Find where the given text appears and provide that cell's center as (X, Y) coordinate. 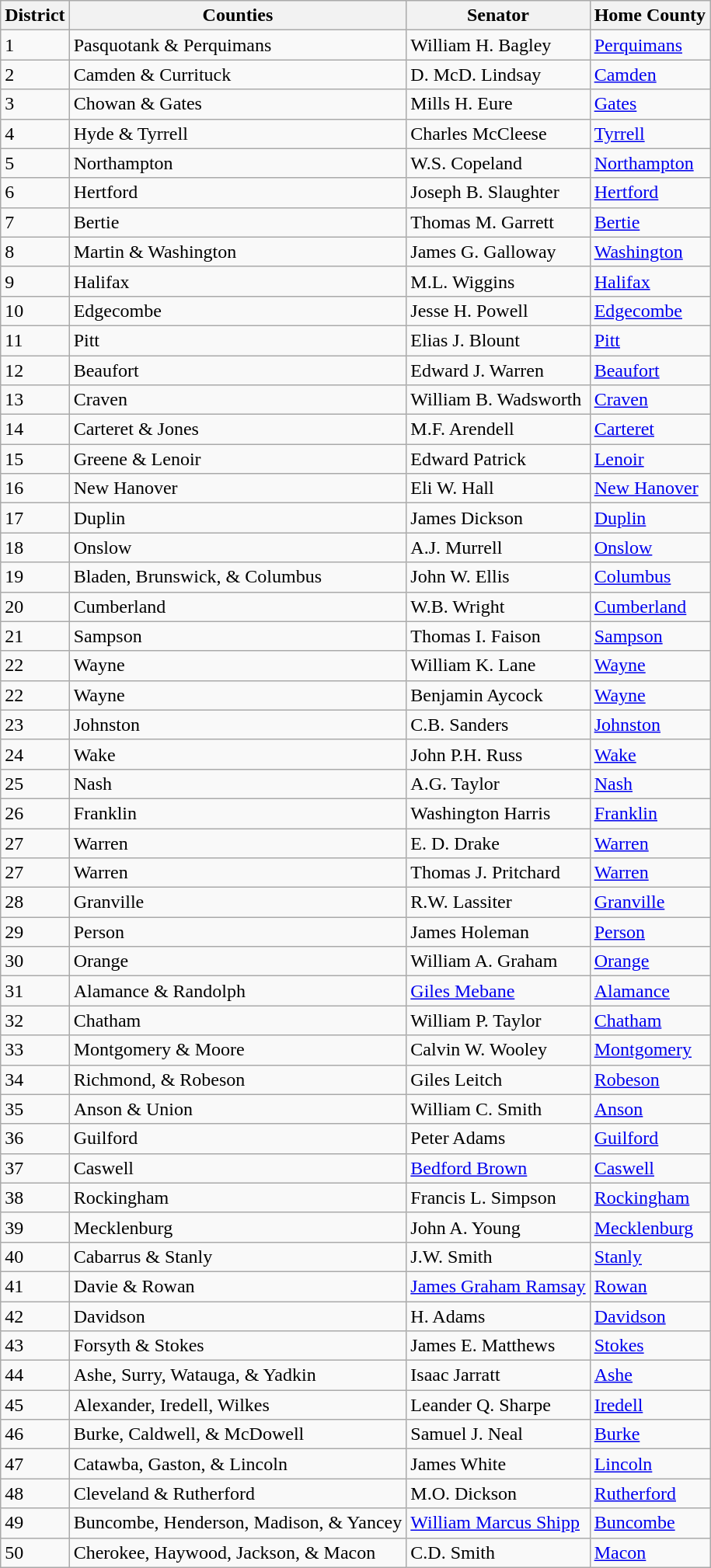
Cleveland & Rutherford (238, 1493)
E. D. Drake (498, 843)
Peter Adams (498, 1139)
Leander Q. Sharpe (498, 1405)
Cherokee, Haywood, Jackson, & Macon (238, 1552)
45 (35, 1405)
Counties (238, 16)
15 (35, 459)
William B. Wadsworth (498, 400)
9 (35, 281)
38 (35, 1198)
24 (35, 754)
H. Adams (498, 1316)
Martin & Washington (238, 252)
William C. Smith (498, 1109)
Alamance & Randolph (238, 991)
Samuel J. Neal (498, 1434)
J.W. Smith (498, 1257)
Calvin W. Wooley (498, 1050)
James Holeman (498, 932)
Buncombe (650, 1523)
William H. Bagley (498, 45)
District (35, 16)
50 (35, 1552)
7 (35, 222)
Iredell (650, 1405)
Jesse H. Powell (498, 311)
W.S. Copeland (498, 163)
C.D. Smith (498, 1552)
Richmond, & Robeson (238, 1080)
Stanly (650, 1257)
30 (35, 961)
1 (35, 45)
Alexander, Iredell, Wilkes (238, 1405)
Giles Leitch (498, 1080)
42 (35, 1316)
26 (35, 813)
Carteret (650, 429)
Macon (650, 1552)
Bedford Brown (498, 1168)
Burke (650, 1434)
12 (35, 370)
11 (35, 340)
Benjamin Aycock (498, 695)
Thomas M. Garrett (498, 222)
William A. Graham (498, 961)
Davie & Rowan (238, 1286)
23 (35, 725)
37 (35, 1168)
Rutherford (650, 1493)
Charles McCleese (498, 134)
28 (35, 902)
Forsyth & Stokes (238, 1346)
10 (35, 311)
Lincoln (650, 1464)
M.L. Wiggins (498, 281)
Ashe (650, 1375)
Rowan (650, 1286)
Senator (498, 16)
A.J. Murrell (498, 548)
39 (35, 1227)
M.F. Arendell (498, 429)
James Dickson (498, 518)
18 (35, 548)
D. McD. Lindsay (498, 75)
John A. Young (498, 1227)
John W. Ellis (498, 577)
25 (35, 784)
43 (35, 1346)
Mills H. Eure (498, 104)
Burke, Caldwell, & McDowell (238, 1434)
Montgomery & Moore (238, 1050)
46 (35, 1434)
Stokes (650, 1346)
Eli W. Hall (498, 488)
Isaac Jarratt (498, 1375)
James E. Matthews (498, 1346)
2 (35, 75)
6 (35, 193)
Bladen, Brunswick, & Columbus (238, 577)
Tyrrell (650, 134)
Thomas J. Pritchard (498, 873)
Chowan & Gates (238, 104)
Camden & Currituck (238, 75)
R.W. Lassiter (498, 902)
Joseph B. Slaughter (498, 193)
C.B. Sanders (498, 725)
8 (35, 252)
Washington (650, 252)
36 (35, 1139)
W.B. Wright (498, 607)
Alamance (650, 991)
21 (35, 636)
Gates (650, 104)
Carteret & Jones (238, 429)
Pasquotank & Perquimans (238, 45)
John P.H. Russ (498, 754)
Edward Patrick (498, 459)
Cabarrus & Stanly (238, 1257)
Ashe, Surry, Watauga, & Yadkin (238, 1375)
Lenoir (650, 459)
40 (35, 1257)
A.G. Taylor (498, 784)
Thomas I. Faison (498, 636)
17 (35, 518)
Buncombe, Henderson, Madison, & Yancey (238, 1523)
James Graham Ramsay (498, 1286)
47 (35, 1464)
19 (35, 577)
Giles Mebane (498, 991)
29 (35, 932)
Catawba, Gaston, & Lincoln (238, 1464)
James White (498, 1464)
33 (35, 1050)
3 (35, 104)
Columbus (650, 577)
Edward J. Warren (498, 370)
Elias J. Blount (498, 340)
34 (35, 1080)
William K. Lane (498, 666)
Camden (650, 75)
31 (35, 991)
Perquimans (650, 45)
William P. Taylor (498, 1020)
4 (35, 134)
Robeson (650, 1080)
35 (35, 1109)
M.O. Dickson (498, 1493)
20 (35, 607)
Washington Harris (498, 813)
Anson (650, 1109)
William Marcus Shipp (498, 1523)
48 (35, 1493)
Francis L. Simpson (498, 1198)
Montgomery (650, 1050)
14 (35, 429)
Hyde & Tyrrell (238, 134)
44 (35, 1375)
32 (35, 1020)
16 (35, 488)
Anson & Union (238, 1109)
5 (35, 163)
James G. Galloway (498, 252)
41 (35, 1286)
Home County (650, 16)
49 (35, 1523)
Greene & Lenoir (238, 459)
13 (35, 400)
